Determine the [X, Y] coordinate at the center of the cell enclosing the given text.  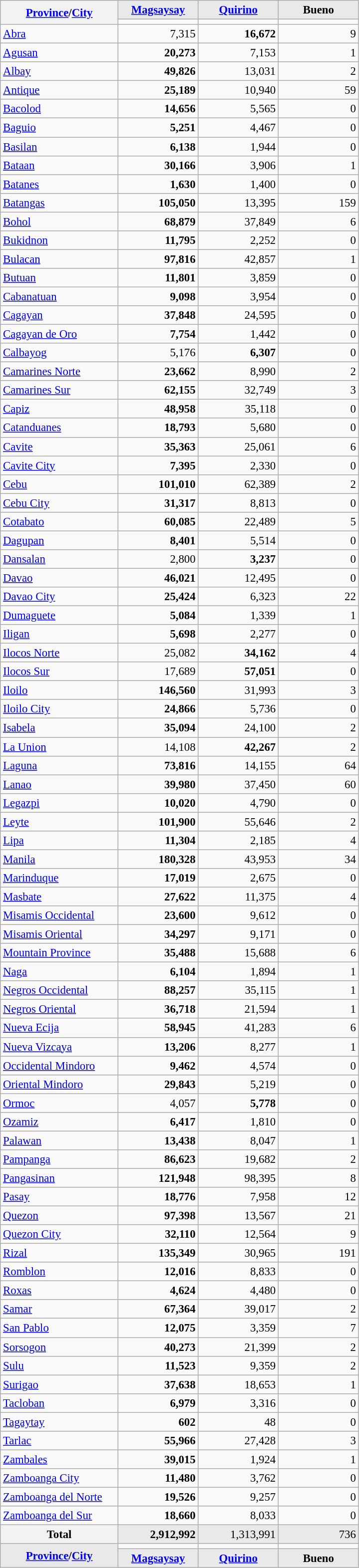
4,467 [239, 128]
Misamis Occidental [59, 915]
5,176 [158, 353]
12,495 [239, 578]
67,364 [158, 1310]
5,698 [158, 634]
1,630 [158, 184]
105,050 [158, 203]
Antique [59, 90]
Basilan [59, 147]
Batanes [59, 184]
Masbate [59, 896]
121,948 [158, 1178]
Samar [59, 1310]
Ilocos Norte [59, 653]
Tagaytay [59, 1422]
3,762 [239, 1478]
Nueva Ecija [59, 1028]
48 [239, 1422]
Cabanatuan [59, 296]
602 [158, 1422]
5,778 [239, 1103]
39,980 [158, 784]
97,816 [158, 259]
88,257 [158, 990]
5,251 [158, 128]
30,166 [158, 165]
Manila [59, 859]
Bulacan [59, 259]
25,189 [158, 90]
6,138 [158, 147]
40,273 [158, 1347]
Laguna [59, 765]
30,965 [239, 1253]
Cavite [59, 447]
73,816 [158, 765]
2,185 [239, 841]
35,488 [158, 953]
Davao [59, 578]
32,110 [158, 1234]
Iloilo [59, 690]
11,480 [158, 1478]
Camarines Sur [59, 390]
5 [319, 522]
Ilocos Sur [59, 672]
8,833 [239, 1272]
34,297 [158, 934]
35,115 [239, 990]
10,940 [239, 90]
Quezon City [59, 1234]
180,328 [158, 859]
Misamis Oriental [59, 934]
Bohol [59, 222]
9,171 [239, 934]
Zambales [59, 1459]
Total [59, 1535]
Marinduque [59, 878]
6,307 [239, 353]
25,082 [158, 653]
11,375 [239, 896]
9,257 [239, 1497]
Isabela [59, 728]
39,017 [239, 1310]
35,363 [158, 447]
9,462 [158, 1066]
5,680 [239, 428]
2,277 [239, 634]
86,623 [158, 1159]
43,953 [239, 859]
31,317 [158, 503]
41,283 [239, 1028]
5,514 [239, 540]
17,689 [158, 672]
13,567 [239, 1216]
49,826 [158, 71]
2,912,992 [158, 1535]
4,057 [158, 1103]
36,718 [158, 1009]
3,316 [239, 1403]
Capiz [59, 409]
13,031 [239, 71]
146,560 [158, 690]
13,438 [158, 1140]
21,399 [239, 1347]
Cagayan de Oro [59, 334]
16,672 [239, 34]
13,395 [239, 203]
24,100 [239, 728]
Zamboanga del Sur [59, 1516]
6,323 [239, 597]
1,400 [239, 184]
Bacolod [59, 109]
Iligan [59, 634]
4,624 [158, 1291]
15,688 [239, 953]
24,866 [158, 709]
Sorsogon [59, 1347]
21 [319, 1216]
55,966 [158, 1441]
Bukidnon [59, 240]
Legazpi [59, 803]
17,019 [158, 878]
98,395 [239, 1178]
Lanao [59, 784]
Pangasinan [59, 1178]
6,417 [158, 1122]
3,237 [239, 559]
2,675 [239, 878]
Dansalan [59, 559]
57,051 [239, 672]
8,033 [239, 1516]
7 [319, 1328]
48,958 [158, 409]
60 [319, 784]
San Pablo [59, 1328]
1,339 [239, 616]
Romblon [59, 1272]
Ozamiz [59, 1122]
62,155 [158, 390]
60,085 [158, 522]
4,574 [239, 1066]
736 [319, 1535]
8,990 [239, 372]
9,359 [239, 1365]
4,480 [239, 1291]
68,879 [158, 222]
27,622 [158, 896]
59 [319, 90]
8,047 [239, 1140]
34 [319, 859]
1,924 [239, 1459]
1,442 [239, 334]
2,800 [158, 559]
101,010 [158, 484]
Cavite City [59, 465]
8,277 [239, 1047]
12,075 [158, 1328]
12,016 [158, 1272]
Tarlac [59, 1441]
Tacloban [59, 1403]
Rizal [59, 1253]
Bataan [59, 165]
4,790 [239, 803]
Dagupan [59, 540]
Negros Oriental [59, 1009]
2,330 [239, 465]
3,859 [239, 278]
159 [319, 203]
42,857 [239, 259]
5,219 [239, 1084]
55,646 [239, 822]
191 [319, 1253]
1,894 [239, 972]
27,428 [239, 1441]
35,094 [158, 728]
22 [319, 597]
Dumaguete [59, 616]
Lipa [59, 841]
8,401 [158, 540]
1,313,991 [239, 1535]
Leyte [59, 822]
5,565 [239, 109]
Cebu City [59, 503]
12 [319, 1197]
7,754 [158, 334]
9,612 [239, 915]
Cagayan [59, 315]
32,749 [239, 390]
34,162 [239, 653]
5,736 [239, 709]
46,021 [158, 578]
7,315 [158, 34]
Cotabato [59, 522]
25,061 [239, 447]
Oriental Mindoro [59, 1084]
Albay [59, 71]
3,954 [239, 296]
101,900 [158, 822]
62,389 [239, 484]
Roxas [59, 1291]
Ormoc [59, 1103]
18,793 [158, 428]
22,489 [239, 522]
Quezon [59, 1216]
Abra [59, 34]
Catanduanes [59, 428]
Cebu [59, 484]
Baguio [59, 128]
37,638 [158, 1384]
31,993 [239, 690]
20,273 [158, 53]
2,252 [239, 240]
6,104 [158, 972]
1,944 [239, 147]
64 [319, 765]
Agusan [59, 53]
14,108 [158, 747]
Zamboanga City [59, 1478]
Butuan [59, 278]
Occidental Mindoro [59, 1066]
Camarines Norte [59, 372]
8,813 [239, 503]
37,849 [239, 222]
3,359 [239, 1328]
Calbayog [59, 353]
11,801 [158, 278]
18,660 [158, 1516]
58,945 [158, 1028]
8 [319, 1178]
5,084 [158, 616]
18,776 [158, 1197]
19,682 [239, 1159]
La Union [59, 747]
23,600 [158, 915]
135,349 [158, 1253]
6,979 [158, 1403]
13,206 [158, 1047]
21,594 [239, 1009]
14,155 [239, 765]
9,098 [158, 296]
11,304 [158, 841]
18,653 [239, 1384]
7,395 [158, 465]
Surigao [59, 1384]
37,848 [158, 315]
Naga [59, 972]
3,906 [239, 165]
39,015 [158, 1459]
1,810 [239, 1122]
Pampanga [59, 1159]
7,153 [239, 53]
Mountain Province [59, 953]
Batangas [59, 203]
19,526 [158, 1497]
42,267 [239, 747]
7,958 [239, 1197]
24,595 [239, 315]
12,564 [239, 1234]
37,450 [239, 784]
23,662 [158, 372]
10,020 [158, 803]
35,118 [239, 409]
Sulu [59, 1365]
14,656 [158, 109]
Negros Occidental [59, 990]
Davao City [59, 597]
11,523 [158, 1365]
Zamboanga del Norte [59, 1497]
Nueva Vizcaya [59, 1047]
25,424 [158, 597]
29,843 [158, 1084]
11,795 [158, 240]
97,398 [158, 1216]
Iloilo City [59, 709]
Pasay [59, 1197]
Palawan [59, 1140]
